From the cell containing the given text, extract its center point as (X, Y) coordinate. 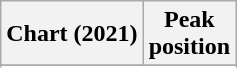
Peakposition (189, 34)
Chart (2021) (72, 34)
